Capture the cell that displays the provided text and extract its (X, Y) central coordinate. 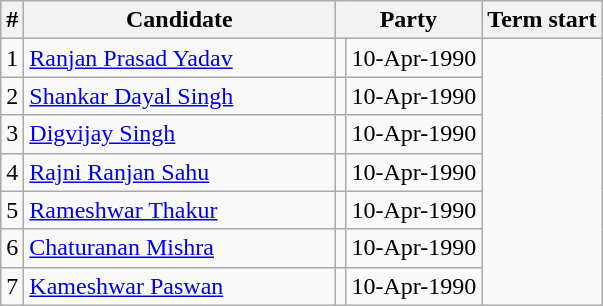
4 (12, 172)
7 (12, 286)
2 (12, 96)
Digvijay Singh (180, 134)
Chaturanan Mishra (180, 248)
1 (12, 58)
6 (12, 248)
Party (408, 20)
Rameshwar Thakur (180, 210)
5 (12, 210)
3 (12, 134)
Kameshwar Paswan (180, 286)
Term start (542, 20)
Rajni Ranjan Sahu (180, 172)
Shankar Dayal Singh (180, 96)
Ranjan Prasad Yadav (180, 58)
Candidate (180, 20)
# (12, 20)
